Locate the cell with the specified text and output its [X, Y] center coordinate. 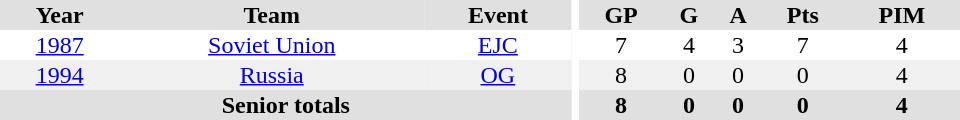
Senior totals [286, 105]
1987 [60, 45]
OG [498, 75]
Russia [272, 75]
A [738, 15]
1994 [60, 75]
G [690, 15]
Pts [803, 15]
Year [60, 15]
PIM [902, 15]
Event [498, 15]
Team [272, 15]
GP [622, 15]
3 [738, 45]
Soviet Union [272, 45]
EJC [498, 45]
